Extract the [X, Y] coordinate from the center of the cell holding the provided text.  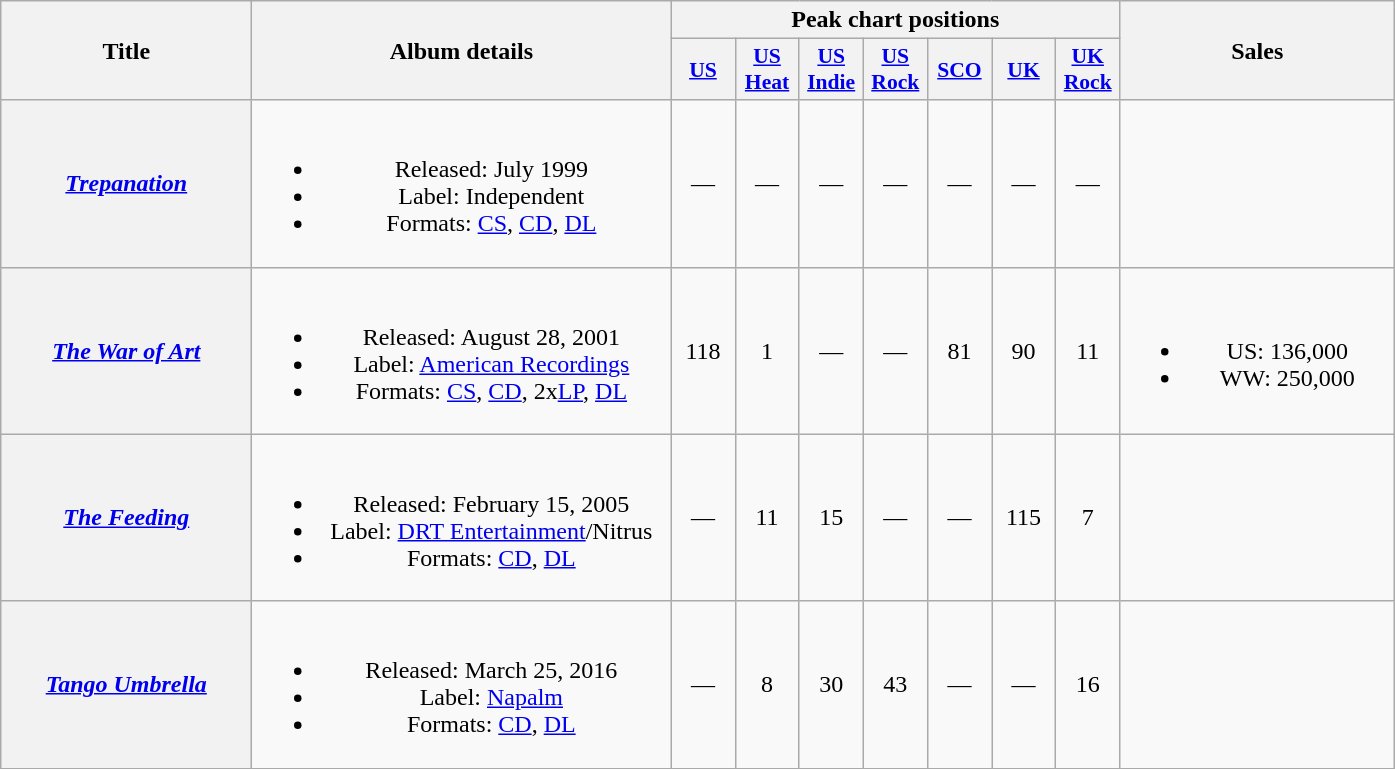
Released: February 15, 2005Label: DRT Entertainment/NitrusFormats: CD, DL [462, 518]
US [703, 70]
Title [126, 50]
Released: August 28, 2001Label: American RecordingsFormats: CS, CD, 2xLP, DL [462, 350]
Released: July 1999Label: IndependentFormats: CS, CD, DL [462, 184]
15 [831, 518]
16 [1088, 684]
UKRock [1088, 70]
SCO [959, 70]
Peak chart positions [896, 20]
Released: March 25, 2016Label: NapalmFormats: CD, DL [462, 684]
7 [1088, 518]
1 [767, 350]
The Feeding [126, 518]
8 [767, 684]
115 [1024, 518]
US: 136,000WW: 250,000 [1258, 350]
The War of Art [126, 350]
90 [1024, 350]
30 [831, 684]
USRock [895, 70]
118 [703, 350]
UK [1024, 70]
81 [959, 350]
Trepanation [126, 184]
USIndie [831, 70]
Tango Umbrella [126, 684]
43 [895, 684]
Album details [462, 50]
Sales [1258, 50]
USHeat [767, 70]
